Pinpoint the cell where the given text exists, returning its (X, Y) midpoint coordinate. 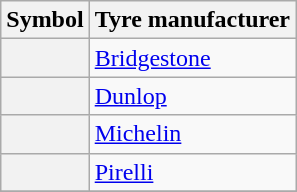
Michelin (192, 134)
Symbol (45, 20)
Tyre manufacturer (192, 20)
Dunlop (192, 96)
Bridgestone (192, 58)
Pirelli (192, 172)
